Detect which cell encompasses the target text, then output its (X, Y) center coordinate. 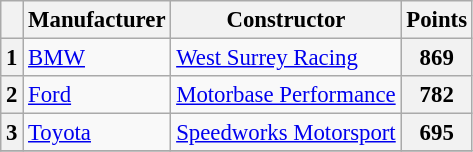
Toyota (97, 133)
695 (436, 133)
2 (12, 95)
West Surrey Racing (286, 58)
Manufacturer (97, 20)
869 (436, 58)
Motorbase Performance (286, 95)
3 (12, 133)
1 (12, 58)
Constructor (286, 20)
Ford (97, 95)
Speedworks Motorsport (286, 133)
Points (436, 20)
BMW (97, 58)
782 (436, 95)
